For the text-containing cell, return its midpoint in [X, Y] coordinate format. 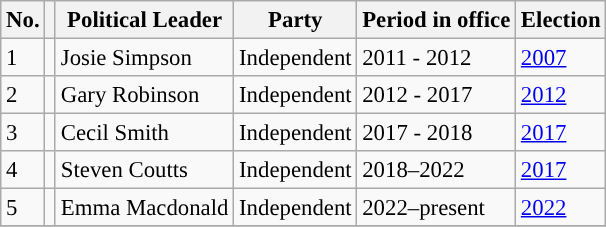
5 [23, 208]
2018–2022 [436, 170]
3 [23, 133]
2012 - 2017 [436, 95]
Period in office [436, 20]
No. [23, 20]
2017 - 2018 [436, 133]
Gary Robinson [144, 95]
2007 [561, 58]
2 [23, 95]
4 [23, 170]
Party [296, 20]
Josie Simpson [144, 58]
2022–present [436, 208]
Steven Coutts [144, 170]
2011 - 2012 [436, 58]
Emma Macdonald [144, 208]
Cecil Smith [144, 133]
2012 [561, 95]
1 [23, 58]
Election [561, 20]
Political Leader [144, 20]
2022 [561, 208]
